Output the (X, Y) coordinate of the center of the cell containing the given text.  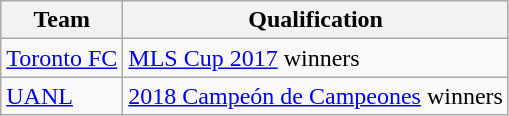
Toronto FC (62, 58)
MLS Cup 2017 winners (316, 58)
Team (62, 20)
UANL (62, 96)
2018 Campeón de Campeones winners (316, 96)
Qualification (316, 20)
